Identify which cell holds the provided text, then report its [X, Y] central coordinate. 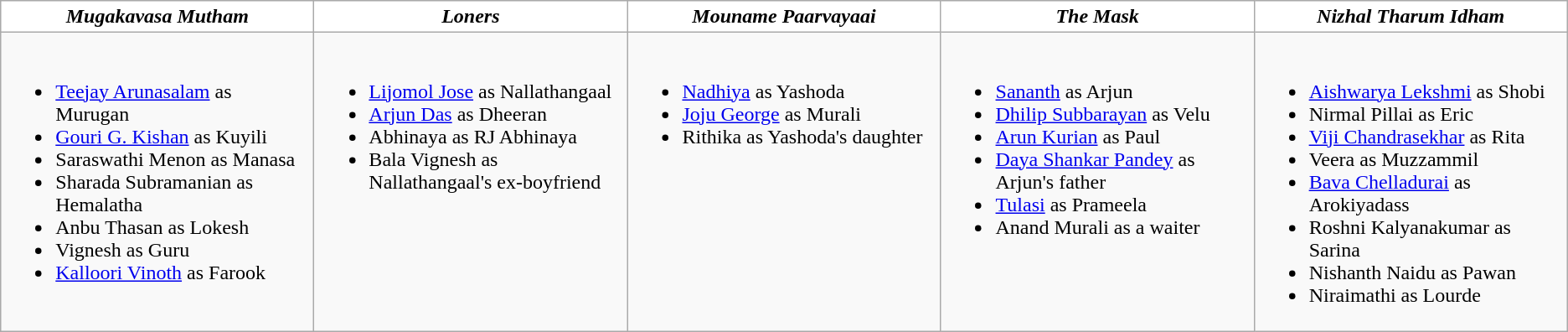
Sananth as ArjunDhilip Subbarayan as VeluArun Kurian as PaulDaya Shankar Pandey as Arjun's fatherTulasi as PrameelaAnand Murali as a waiter [1097, 182]
Lijomol Jose as NallathangaalArjun Das as DheeranAbhinaya as RJ AbhinayaBala Vignesh as Nallathangaal's ex-boyfriend [471, 182]
The Mask [1097, 17]
Loners [471, 17]
Nadhiya as YashodaJoju George as MuraliRithika as Yashoda's daughter [784, 182]
Nizhal Tharum Idham [1411, 17]
Mugakavasa Mutham [157, 17]
Mouname Paarvayaai [784, 17]
